Return the (x, y) coordinate for the center point of the cell that contains the specified text.  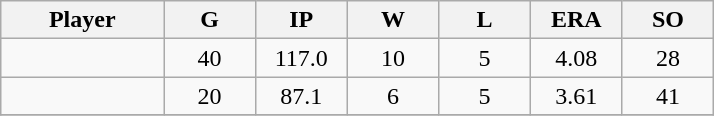
IP (301, 20)
20 (210, 96)
G (210, 20)
28 (668, 58)
6 (393, 96)
87.1 (301, 96)
ERA (576, 20)
Player (82, 20)
117.0 (301, 58)
4.08 (576, 58)
3.61 (576, 96)
41 (668, 96)
W (393, 20)
40 (210, 58)
10 (393, 58)
L (485, 20)
SO (668, 20)
